Locate the cell with the specified text and output its [x, y] center coordinate. 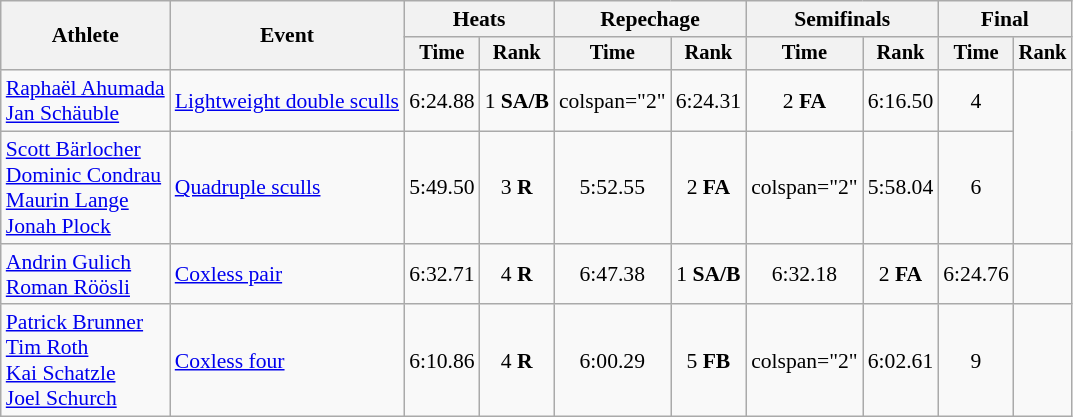
Semifinals [842, 19]
Heats [479, 19]
Patrick BrunnerTim RothKai SchatzleJoel Schurch [86, 361]
5:52.55 [612, 188]
3 R [517, 188]
4 [976, 100]
Athlete [86, 36]
5:49.50 [442, 188]
Andrin GulichRoman Röösli [86, 274]
Coxless pair [287, 274]
Quadruple sculls [287, 188]
6:00.29 [612, 361]
Lightweight double sculls [287, 100]
6:24.76 [976, 274]
6:32.18 [804, 274]
6:32.71 [442, 274]
Repechage [650, 19]
6:16.50 [900, 100]
Event [287, 36]
Final [1004, 19]
5:58.04 [900, 188]
Raphaël AhumadaJan Schäuble [86, 100]
6:24.31 [708, 100]
6:10.86 [442, 361]
Scott BärlocherDominic CondrauMaurin LangeJonah Plock [86, 188]
5 FB [708, 361]
6:24.88 [442, 100]
6:47.38 [612, 274]
6 [976, 188]
9 [976, 361]
Coxless four [287, 361]
6:02.61 [900, 361]
